Identify which cell holds the provided text, then report its (X, Y) central coordinate. 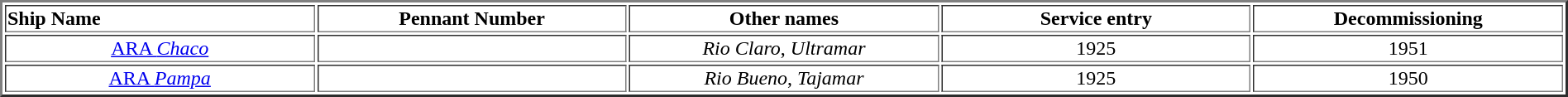
1951 (1408, 48)
Rio Bueno, Tajamar (784, 78)
Rio Claro, Ultramar (784, 48)
Other names (784, 18)
Decommissioning (1408, 18)
Service entry (1096, 18)
ARA Chaco (160, 48)
1950 (1408, 78)
Ship Name (160, 18)
ARA Pampa (160, 78)
Pennant Number (471, 18)
